Detect which cell encompasses the target text, then output its [X, Y] center coordinate. 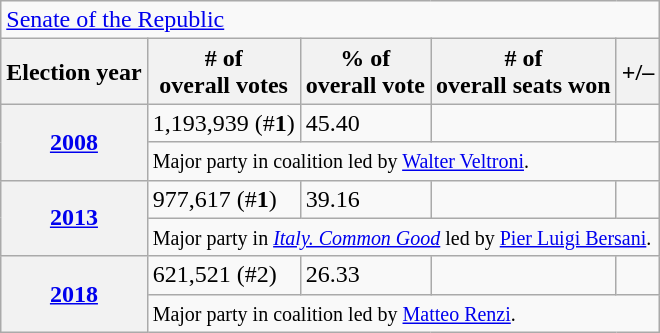
Major party in coalition led by Matteo Renzi. [404, 313]
621,521 (#2) [224, 275]
Major party in Italy. Common Good led by Pier Luigi Bersani. [404, 237]
Election year [74, 72]
Major party in coalition led by Walter Veltroni. [404, 161]
2008 [74, 142]
26.33 [365, 275]
2013 [74, 218]
1,193,939 (#1) [224, 123]
+/– [638, 72]
# ofoverall votes [224, 72]
45.40 [365, 123]
Senate of the Republic [330, 20]
2018 [74, 294]
% ofoverall vote [365, 72]
39.16 [365, 199]
977,617 (#1) [224, 199]
# ofoverall seats won [524, 72]
